Identify which cell holds the provided text, then report its [X, Y] central coordinate. 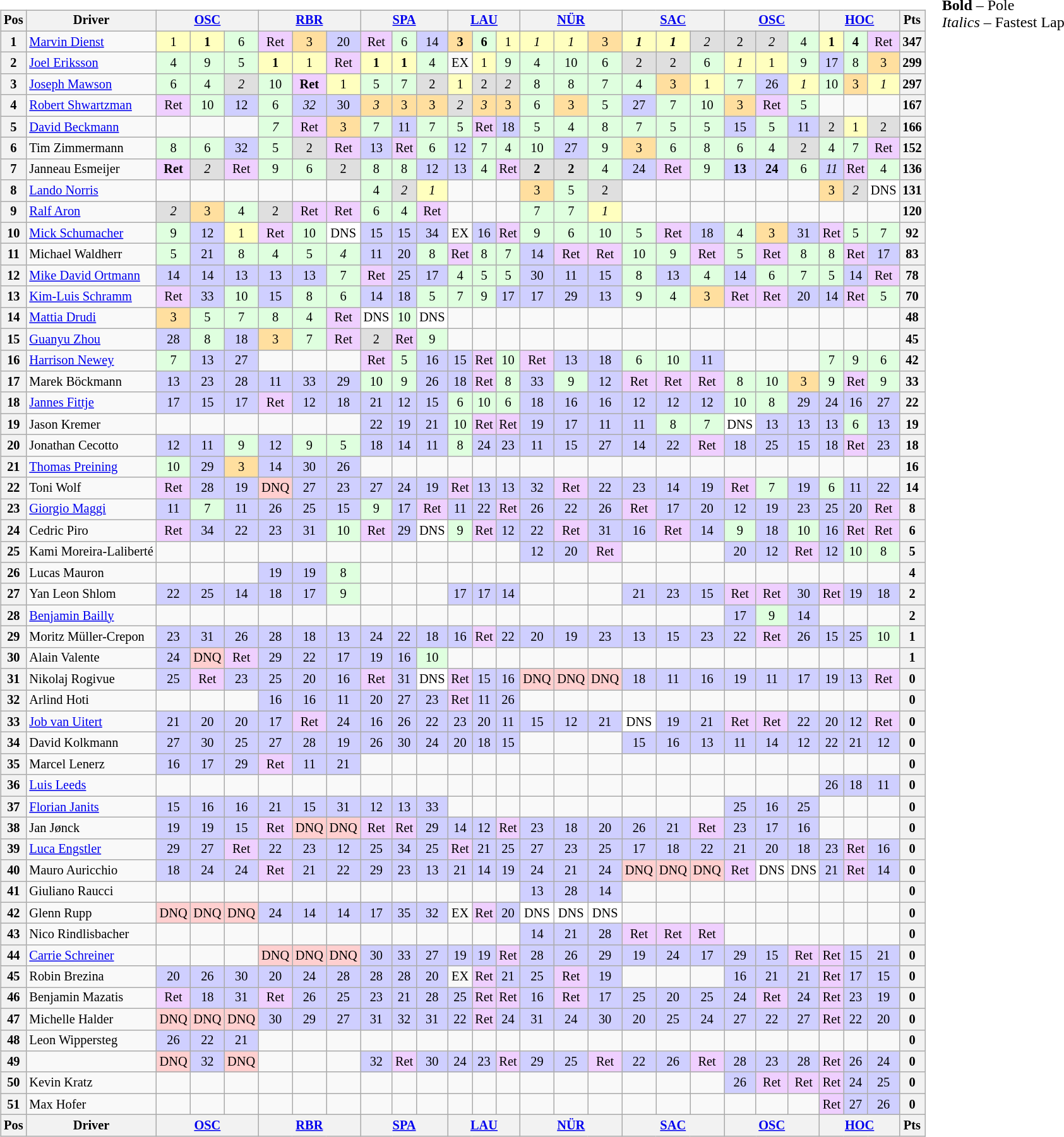
Jason Kremer [91, 424]
38 [13, 828]
Luis Leeds [91, 785]
Lucas Mauron [91, 573]
Luca Engstler [91, 849]
Jan Jønck [91, 828]
347 [912, 42]
299 [912, 63]
47 [13, 1019]
Job van Uitert [91, 722]
Lando Norris [91, 191]
40 [13, 871]
37 [13, 807]
Jonathan Cecotto [91, 446]
166 [912, 127]
Harrison Newey [91, 360]
Thomas Preining [91, 467]
131 [912, 191]
Marvin Dienst [91, 42]
Joseph Mawson [91, 85]
167 [912, 105]
Nico Rindlisbacher [91, 934]
Kim-Luis Schramm [91, 297]
Ralf Aron [91, 212]
Michelle Halder [91, 1019]
Marek Böckmann [91, 382]
120 [912, 212]
Giorgio Maggi [91, 509]
Robert Shwartzman [91, 105]
Nikolaj Rogivue [91, 679]
41 [13, 892]
49 [13, 1062]
Kevin Kratz [91, 1083]
44 [13, 956]
Cedric Piro [91, 530]
Carrie Schreiner [91, 956]
Tim Zimmermann [91, 148]
Leon Wippersteg [91, 1040]
51 [13, 1104]
Mick Schumacher [91, 233]
39 [13, 849]
83 [912, 254]
Toni Wolf [91, 488]
136 [912, 169]
Mike David Ortmann [91, 276]
Janneau Esmeijer [91, 169]
92 [912, 233]
Robin Brezina [91, 977]
David Beckmann [91, 127]
David Kolkmann [91, 743]
Joel Eriksson [91, 63]
Jannes Fittje [91, 403]
Benjamin Bailly [91, 616]
Mattia Drudi [91, 318]
Giuliano Raucci [91, 892]
Moritz Müller-Crepon [91, 637]
Alain Valente [91, 658]
Arlind Hoti [91, 701]
46 [13, 998]
Mauro Auricchio [91, 871]
Glenn Rupp [91, 913]
Michael Waldherr [91, 254]
70 [912, 297]
50 [13, 1083]
Benjamin Mazatis [91, 998]
Max Hofer [91, 1104]
Guanyu Zhou [91, 339]
Kami Moreira-Laliberté [91, 552]
Florian Janits [91, 807]
Marcel Lenerz [91, 765]
Yan Leon Shlom [91, 594]
152 [912, 148]
36 [13, 785]
78 [912, 276]
297 [912, 85]
43 [13, 934]
